Pinpoint the cell where the given text exists, returning its (X, Y) midpoint coordinate. 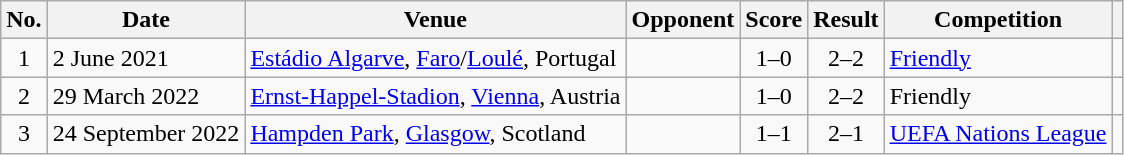
1 (24, 58)
24 September 2022 (146, 134)
29 March 2022 (146, 96)
Estádio Algarve, Faro/Loulé, Portugal (436, 58)
Date (146, 20)
Result (846, 20)
Ernst-Happel-Stadion, Vienna, Austria (436, 96)
2 June 2021 (146, 58)
Venue (436, 20)
2 (24, 96)
Score (774, 20)
Competition (998, 20)
Opponent (683, 20)
Hampden Park, Glasgow, Scotland (436, 134)
2–1 (846, 134)
1–1 (774, 134)
UEFA Nations League (998, 134)
3 (24, 134)
No. (24, 20)
